Pinpoint the cell where the given text exists, returning its [x, y] midpoint coordinate. 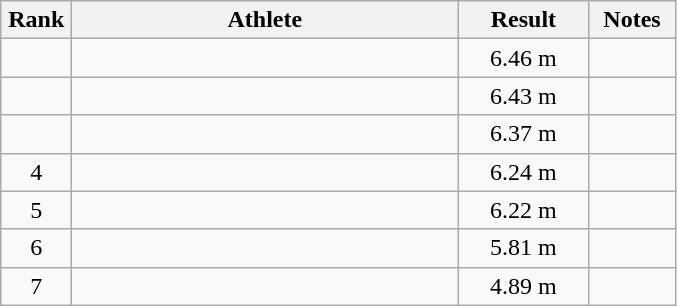
5 [36, 210]
6 [36, 248]
6.37 m [524, 134]
Notes [632, 20]
Athlete [265, 20]
Result [524, 20]
6.46 m [524, 58]
4.89 m [524, 286]
6.43 m [524, 96]
7 [36, 286]
4 [36, 172]
5.81 m [524, 248]
Rank [36, 20]
6.24 m [524, 172]
6.22 m [524, 210]
